Pinpoint the cell where the given text exists, returning its (x, y) midpoint coordinate. 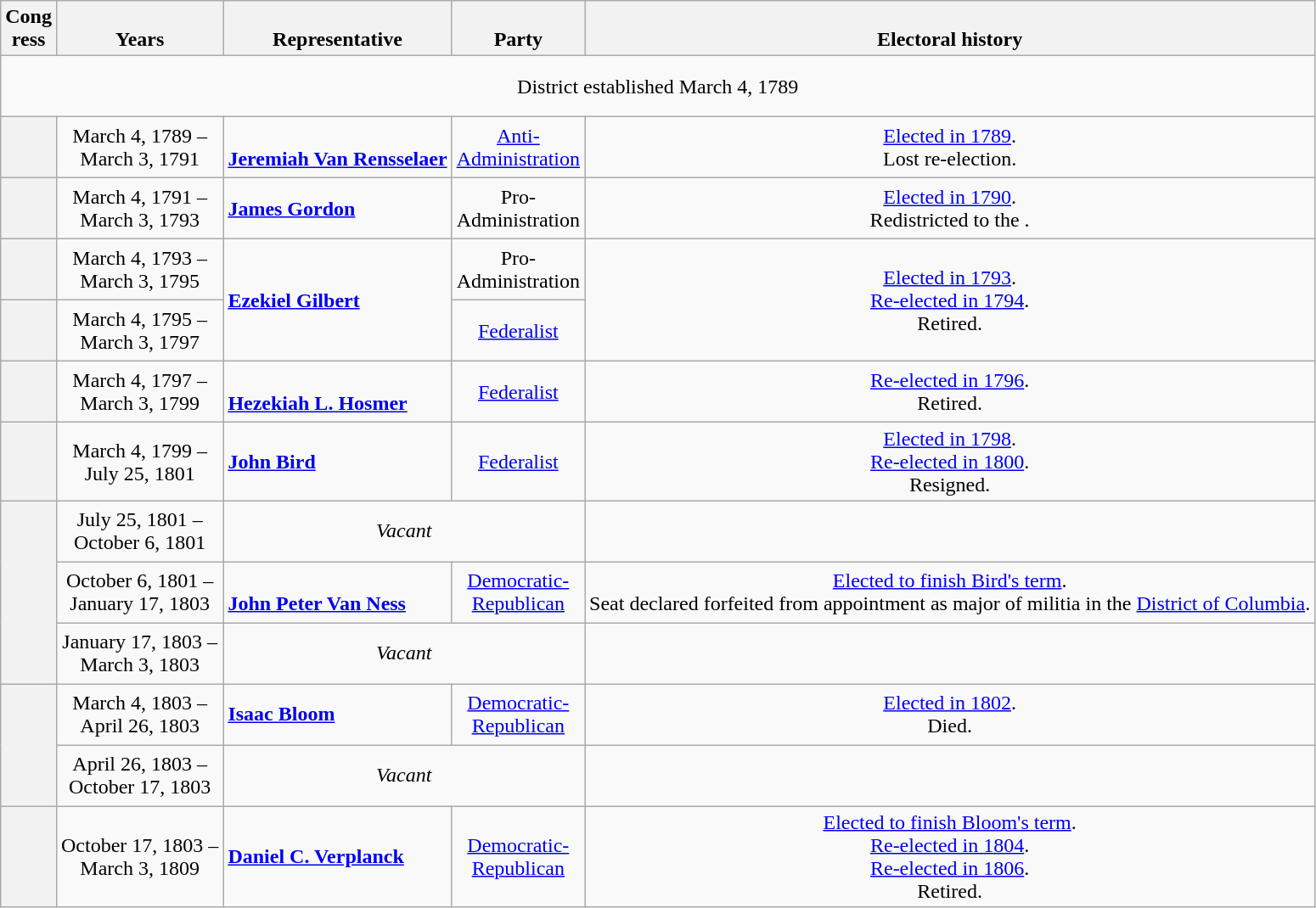
Hezekiah L. Hosmer (338, 392)
Elected in 1789.Lost re-election. (950, 148)
Elected in 1802.Died. (950, 715)
October 17, 1803 –March 3, 1809 (139, 857)
Elected to finish Bird's term.Seat declared forfeited from appointment as major of militia in the District of Columbia. (950, 592)
Anti-Administration (518, 148)
Years (139, 29)
Elected in 1793.Re-elected in 1794.Retired. (950, 300)
Daniel C. Verplanck (338, 857)
March 4, 1791 –March 3, 1793 (139, 209)
July 25, 1801 –October 6, 1801 (139, 531)
March 4, 1799 –July 25, 1801 (139, 462)
John Peter Van Ness (338, 592)
Party (518, 29)
Elected in 1790.Redistricted to the . (950, 209)
Elected to finish Bloom's term.Re-elected in 1804.Re-elected in 1806.Retired. (950, 857)
Congress (29, 29)
John Bird (338, 462)
Representative (338, 29)
District established March 4, 1789 (658, 87)
January 17, 1803 –March 3, 1803 (139, 653)
April 26, 1803 –October 17, 1803 (139, 776)
March 4, 1789 –March 3, 1791 (139, 148)
March 4, 1793 –March 3, 1795 (139, 270)
Electoral history (950, 29)
Ezekiel Gilbert (338, 300)
March 4, 1797 –March 3, 1799 (139, 392)
Isaac Bloom (338, 715)
Jeremiah Van Rensselaer (338, 148)
James Gordon (338, 209)
Elected in 1798.Re-elected in 1800.Resigned. (950, 462)
Re-elected in 1796.Retired. (950, 392)
March 4, 1803 –April 26, 1803 (139, 715)
October 6, 1801 –January 17, 1803 (139, 592)
March 4, 1795 –March 3, 1797 (139, 331)
